Return [x, y] of the center of cell containing provided text 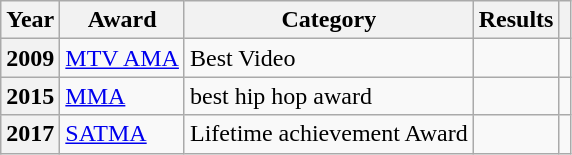
2017 [30, 134]
Category [328, 20]
Best Video [328, 58]
Award [122, 20]
best hip hop award [328, 96]
2009 [30, 58]
MMA [122, 96]
Results [516, 20]
SATMA [122, 134]
MTV AMA [122, 58]
Lifetime achievement Award [328, 134]
Year [30, 20]
2015 [30, 96]
